For the text-containing cell, return its midpoint in [x, y] coordinate format. 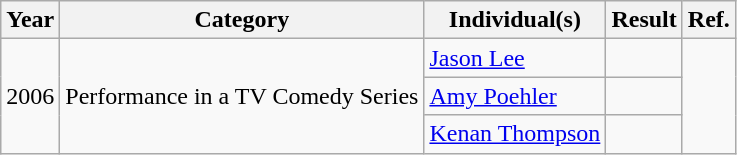
Result [644, 20]
Year [30, 20]
Category [242, 20]
Amy Poehler [515, 96]
Jason Lee [515, 58]
Individual(s) [515, 20]
Performance in a TV Comedy Series [242, 96]
Ref. [708, 20]
2006 [30, 96]
Kenan Thompson [515, 134]
